From the cell containing the given text, extract its center point as [x, y] coordinate. 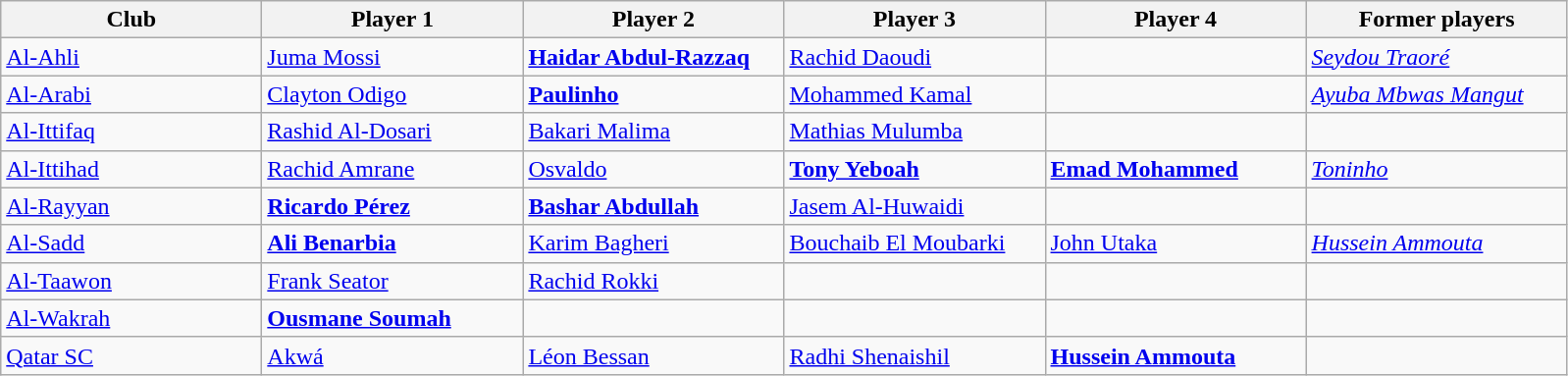
Player 1 [392, 20]
Al-Taawon [131, 281]
Bakari Malima [653, 132]
Ayuba Mbwas Mangut [1437, 94]
Paulinho [653, 94]
Qatar SC [131, 355]
Al-Rayyan [131, 206]
Radhi Shenaishil [915, 355]
Rachid Rokki [653, 281]
Player 2 [653, 20]
Emad Mohammed [1176, 169]
Osvaldo [653, 169]
Frank Seator [392, 281]
Tony Yeboah [915, 169]
Bouchaib El Moubarki [915, 243]
Player 3 [915, 20]
Al-Sadd [131, 243]
Al-Arabi [131, 94]
Karim Bagheri [653, 243]
John Utaka [1176, 243]
Ousmane Soumah [392, 318]
Akwá [392, 355]
Seydou Traoré [1437, 57]
Former players [1437, 20]
Bashar Abdullah [653, 206]
Léon Bessan [653, 355]
Rachid Amrane [392, 169]
Al-Wakrah [131, 318]
Clayton Odigo [392, 94]
Toninho [1437, 169]
Rashid Al-Dosari [392, 132]
Haidar Abdul-Razzaq [653, 57]
Mohammed Kamal [915, 94]
Ricardo Pérez [392, 206]
Rachid Daoudi [915, 57]
Mathias Mulumba [915, 132]
Jasem Al-Huwaidi [915, 206]
Al-Ittihad [131, 169]
Juma Mossi [392, 57]
Club [131, 20]
Player 4 [1176, 20]
Al-Ittifaq [131, 132]
Ali Benarbia [392, 243]
Al-Ahli [131, 57]
